Pinpoint the cell where the given text exists, returning its [X, Y] midpoint coordinate. 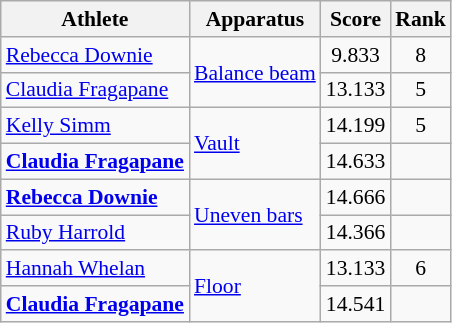
14.541 [356, 304]
Rank [420, 19]
Kelly Simm [95, 126]
Balance beam [255, 72]
Apparatus [255, 19]
8 [420, 55]
14.199 [356, 126]
14.366 [356, 233]
Uneven bars [255, 214]
Floor [255, 286]
14.633 [356, 162]
6 [420, 269]
Ruby Harrold [95, 233]
Athlete [95, 19]
Hannah Whelan [95, 269]
Score [356, 19]
9.833 [356, 55]
Vault [255, 144]
14.666 [356, 197]
